Capture the cell that displays the provided text and extract its (X, Y) central coordinate. 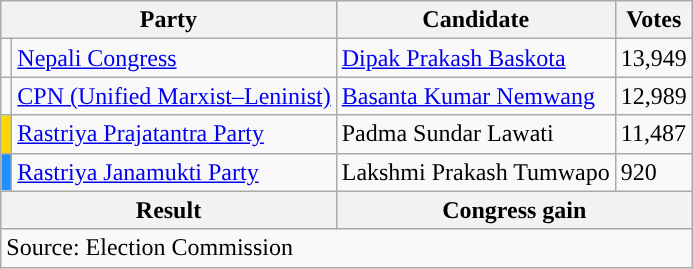
CPN (Unified Marxist–Leninist) (174, 96)
Rastriya Prajatantra Party (174, 134)
11,487 (654, 134)
Lakshmi Prakash Tumwapo (476, 172)
Rastriya Janamukti Party (174, 172)
Congress gain (514, 210)
12,989 (654, 96)
Padma Sundar Lawati (476, 134)
Candidate (476, 20)
13,949 (654, 58)
Nepali Congress (174, 58)
Dipak Prakash Baskota (476, 58)
Basanta Kumar Nemwang (476, 96)
Votes (654, 20)
Party (168, 20)
Result (168, 210)
920 (654, 172)
Source: Election Commission (347, 248)
